Search for the cell housing the specified text and yield its (x, y) center coordinate. 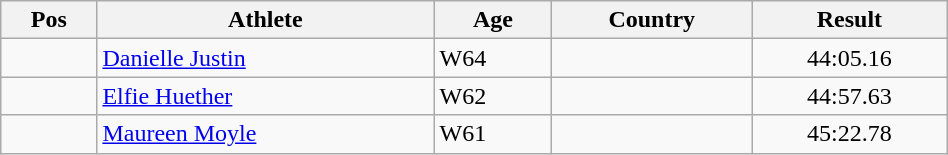
Danielle Justin (266, 58)
W61 (493, 134)
Maureen Moyle (266, 134)
Athlete (266, 20)
Country (652, 20)
Elfie Huether (266, 96)
44:05.16 (850, 58)
Age (493, 20)
44:57.63 (850, 96)
W62 (493, 96)
Pos (49, 20)
45:22.78 (850, 134)
W64 (493, 58)
Result (850, 20)
